Return the (X, Y) coordinate for the center point of the cell that contains the specified text.  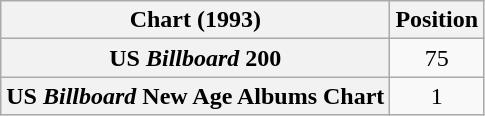
Position (437, 20)
Chart (1993) (196, 20)
US Billboard 200 (196, 58)
75 (437, 58)
US Billboard New Age Albums Chart (196, 96)
1 (437, 96)
